Identify which cell holds the provided text, then report its [X, Y] central coordinate. 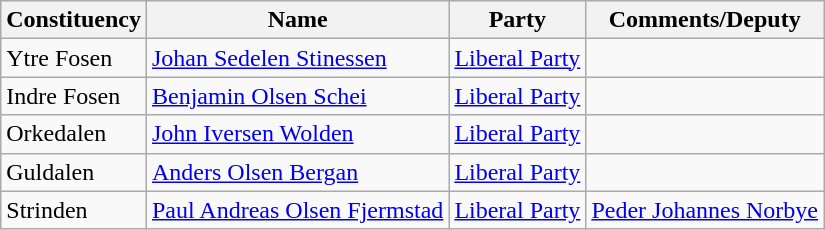
Party [518, 20]
Ytre Fosen [74, 58]
Anders Olsen Bergan [297, 172]
Comments/Deputy [705, 20]
Strinden [74, 210]
Guldalen [74, 172]
Johan Sedelen Stinessen [297, 58]
John Iversen Wolden [297, 134]
Indre Fosen [74, 96]
Paul Andreas Olsen Fjermstad [297, 210]
Orkedalen [74, 134]
Constituency [74, 20]
Peder Johannes Norbye [705, 210]
Benjamin Olsen Schei [297, 96]
Name [297, 20]
